Provide the (X, Y) coordinate of the cell's center where the given text is located.  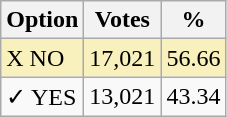
56.66 (194, 58)
17,021 (122, 58)
Votes (122, 20)
X NO (42, 58)
13,021 (122, 97)
43.34 (194, 97)
% (194, 20)
✓ YES (42, 97)
Option (42, 20)
